Extract the [x, y] coordinate from the center of the cell holding the provided text.  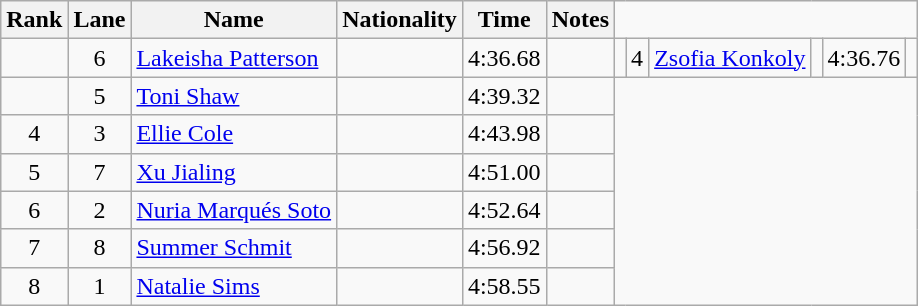
4:51.00 [504, 172]
1 [100, 286]
4:58.55 [504, 286]
2 [100, 210]
3 [100, 134]
Zsofia Konkoly [730, 58]
Name [234, 20]
Time [504, 20]
4:39.32 [504, 96]
Rank [34, 20]
Lakeisha Patterson [234, 58]
Xu Jialing [234, 172]
Summer Schmit [234, 248]
4:52.64 [504, 210]
Lane [100, 20]
Ellie Cole [234, 134]
4:43.98 [504, 134]
Nuria Marqués Soto [234, 210]
Notes [580, 20]
4:36.68 [504, 58]
4:56.92 [504, 248]
Natalie Sims [234, 286]
Toni Shaw [234, 96]
Nationality [400, 20]
4:36.76 [864, 58]
